Identify which cell holds the provided text, then report its [x, y] central coordinate. 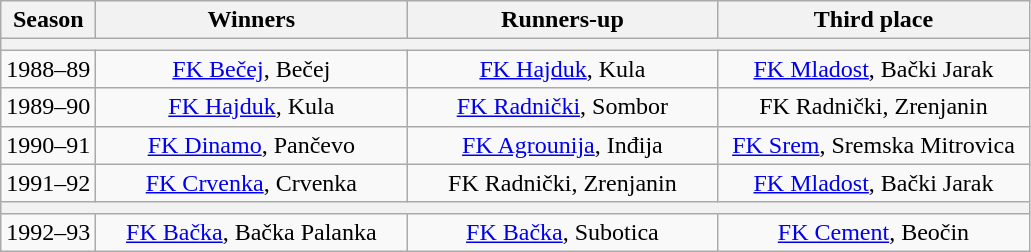
FK Bačka, Bačka Palanka [252, 232]
1990–91 [48, 145]
1992–93 [48, 232]
FK Bečej, Bečej [252, 69]
1988–89 [48, 69]
Winners [252, 20]
FK Srem, Sremska Mitrovica [874, 145]
FK Agrounija, Inđija [562, 145]
FK Cement, Beočin [874, 232]
FK Dinamo, Pančevo [252, 145]
1989–90 [48, 107]
Third place [874, 20]
Season [48, 20]
Runners-up [562, 20]
FK Crvenka, Crvenka [252, 183]
1991–92 [48, 183]
FK Radnički, Sombor [562, 107]
FK Bačka, Subotica [562, 232]
